Extract the (X, Y) coordinate from the center of the cell holding the provided text.  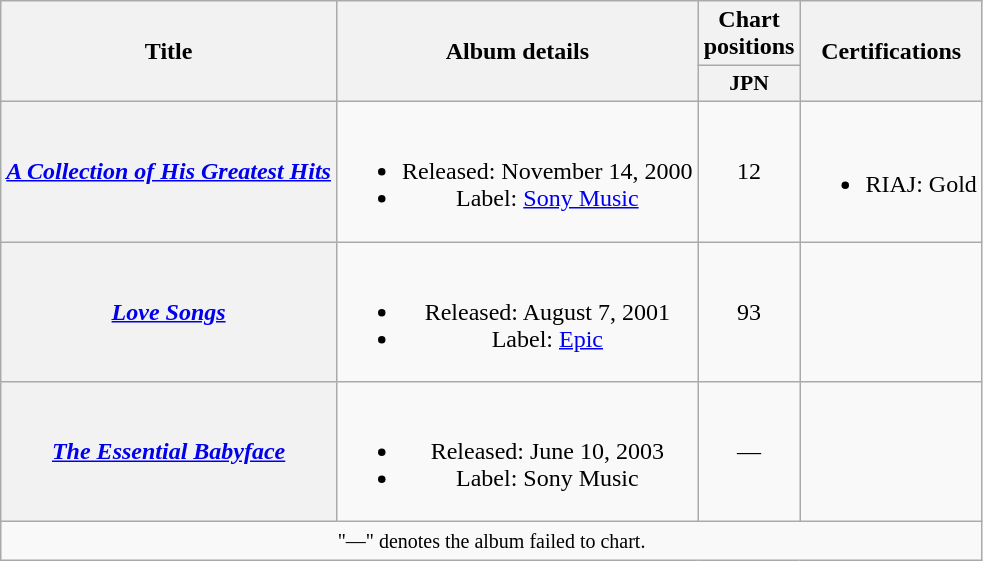
Title (169, 52)
A Collection of His Greatest Hits (169, 171)
"—" denotes the album failed to chart. (492, 541)
Love Songs (169, 312)
12 (749, 171)
The Essential Babyface (169, 452)
Certifications (891, 52)
RIAJ: Gold (891, 171)
JPN (749, 84)
Chart positions (749, 34)
93 (749, 312)
Released: August 7, 2001Label: Epic (517, 312)
Album details (517, 52)
Released: November 14, 2000Label: Sony Music (517, 171)
Released: June 10, 2003Label: Sony Music (517, 452)
— (749, 452)
